Determine the [x, y] coordinate at the center of the cell enclosing the given text.  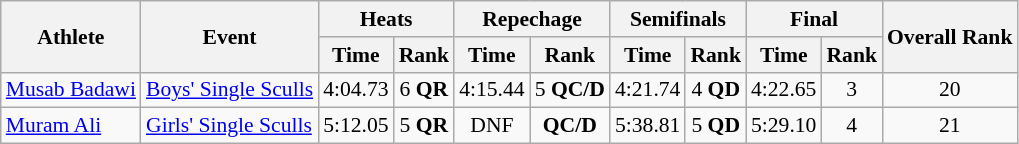
5:38.81 [648, 126]
Boys' Single Sculls [230, 90]
Heats [386, 19]
QC/D [570, 126]
5:12.05 [356, 126]
Repechage [532, 19]
21 [950, 126]
Girls' Single Sculls [230, 126]
Musab Badawi [71, 90]
4:21.74 [648, 90]
4 [852, 126]
20 [950, 90]
3 [852, 90]
Athlete [71, 36]
Semifinals [678, 19]
DNF [492, 126]
5 QR [424, 126]
5 QC/D [570, 90]
6 QR [424, 90]
Muram Ali [71, 126]
Final [814, 19]
4:15.44 [492, 90]
5:29.10 [784, 126]
4 QD [716, 90]
5 QD [716, 126]
4:22.65 [784, 90]
Event [230, 36]
Overall Rank [950, 36]
4:04.73 [356, 90]
